Output the (X, Y) coordinate of the center of the cell containing the given text.  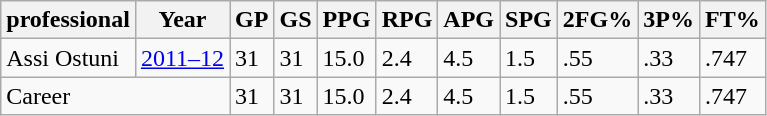
GS (296, 20)
Year (182, 20)
GP (252, 20)
SPG (529, 20)
Assi Ostuni (68, 58)
Career (116, 96)
2FG% (597, 20)
3P% (669, 20)
2011–12 (182, 58)
APG (469, 20)
PPG (346, 20)
professional (68, 20)
FT% (732, 20)
RPG (407, 20)
